Extract the (x, y) coordinate from the center of the cell holding the provided text.  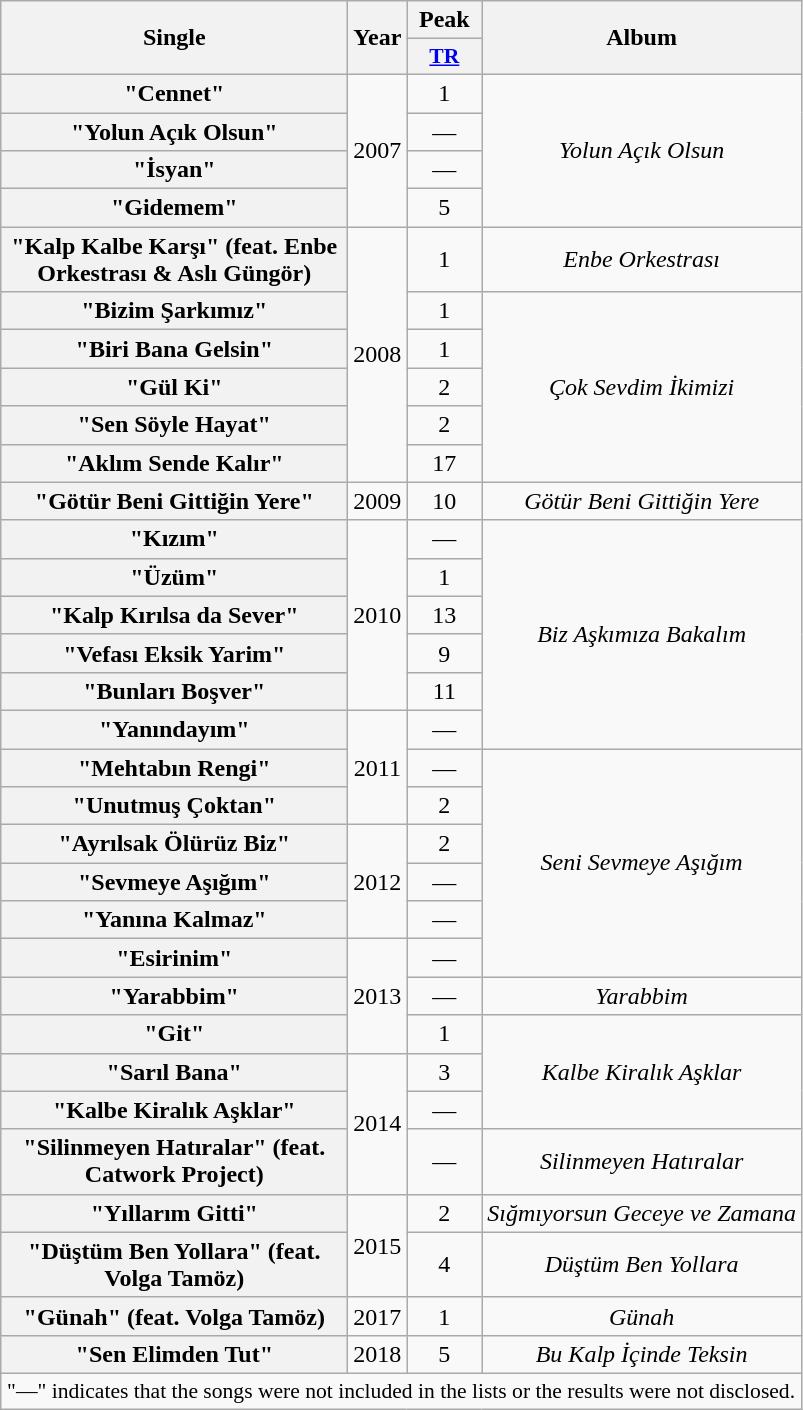
"Sen Elimden Tut" (174, 1354)
4 (444, 1264)
Kalbe Kiralık Aşklar (642, 1072)
Peak (444, 20)
17 (444, 463)
Düştüm Ben Yollara (642, 1264)
"Yanına Kalmaz" (174, 920)
Album (642, 38)
"Yanındayım" (174, 729)
Bu Kalp İçinde Teksin (642, 1354)
"Biri Bana Gelsin" (174, 349)
2012 (378, 882)
"Yarabbim" (174, 996)
"Sevmeye Aşığım" (174, 882)
"Gül Ki" (174, 387)
2015 (378, 1246)
Year (378, 38)
"Üzüm" (174, 577)
"Kızım" (174, 539)
"Bunları Boşver" (174, 691)
"Vefası Eksik Yarim" (174, 653)
9 (444, 653)
"Gidemem" (174, 208)
"Kalp Kırılsa da Sever" (174, 615)
"Bizim Şarkımız" (174, 311)
2008 (378, 354)
"Yolun Açık Olsun" (174, 131)
TR (444, 57)
"Yıllarım Gitti" (174, 1213)
Seni Sevmeye Aşığım (642, 862)
"Günah" (feat. Volga Tamöz) (174, 1316)
2011 (378, 767)
"Götür Beni Gittiğin Yere" (174, 501)
"Silinmeyen Hatıralar" (feat. Catwork Project) (174, 1162)
"Mehtabın Rengi" (174, 767)
Çok Sevdim İkimizi (642, 387)
"Düştüm Ben Yollara" (feat. Volga Tamöz) (174, 1264)
"Git" (174, 1034)
Single (174, 38)
13 (444, 615)
"Cennet" (174, 93)
2013 (378, 996)
Yarabbim (642, 996)
2014 (378, 1124)
11 (444, 691)
3 (444, 1072)
Götür Beni Gittiğin Yere (642, 501)
"Sarıl Bana" (174, 1072)
10 (444, 501)
"Esirinim" (174, 958)
Yolun Açık Olsun (642, 150)
Silinmeyen Hatıralar (642, 1162)
Biz Aşkımıza Bakalım (642, 634)
"Aklım Sende Kalır" (174, 463)
"—" indicates that the songs were not included in the lists or the results were not disclosed. (402, 1391)
2018 (378, 1354)
"Ayrılsak Ölürüz Biz" (174, 844)
Sığmıyorsun Geceye ve Zamana (642, 1213)
2009 (378, 501)
2017 (378, 1316)
Günah (642, 1316)
"Unutmuş Çoktan" (174, 806)
"İsyan" (174, 170)
Enbe Orkestrası (642, 260)
"Sen Söyle Hayat" (174, 425)
"Kalp Kalbe Karşı" (feat. Enbe Orkestrası & Aslı Güngör) (174, 260)
"Kalbe Kiralık Aşklar" (174, 1110)
2007 (378, 150)
2010 (378, 615)
